For the text-containing cell, return its midpoint in (X, Y) coordinate format. 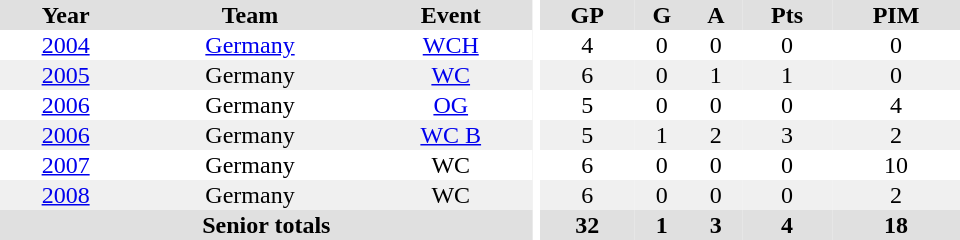
18 (896, 225)
Senior totals (266, 225)
2005 (66, 75)
Year (66, 15)
G (662, 15)
Pts (787, 15)
PIM (896, 15)
2007 (66, 165)
OG (451, 105)
GP (586, 15)
10 (896, 165)
Team (250, 15)
A (716, 15)
Event (451, 15)
2008 (66, 195)
2004 (66, 45)
WC B (451, 135)
WCH (451, 45)
32 (586, 225)
